Extract the [X, Y] coordinate from the center of the cell holding the provided text.  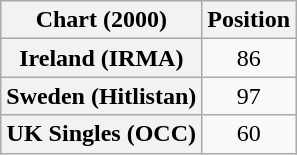
86 [249, 58]
60 [249, 134]
Sweden (Hitlistan) [102, 96]
UK Singles (OCC) [102, 134]
Ireland (IRMA) [102, 58]
Chart (2000) [102, 20]
Position [249, 20]
97 [249, 96]
